Scan for the cell matching the given text and deliver its (X, Y) coordinate at center. 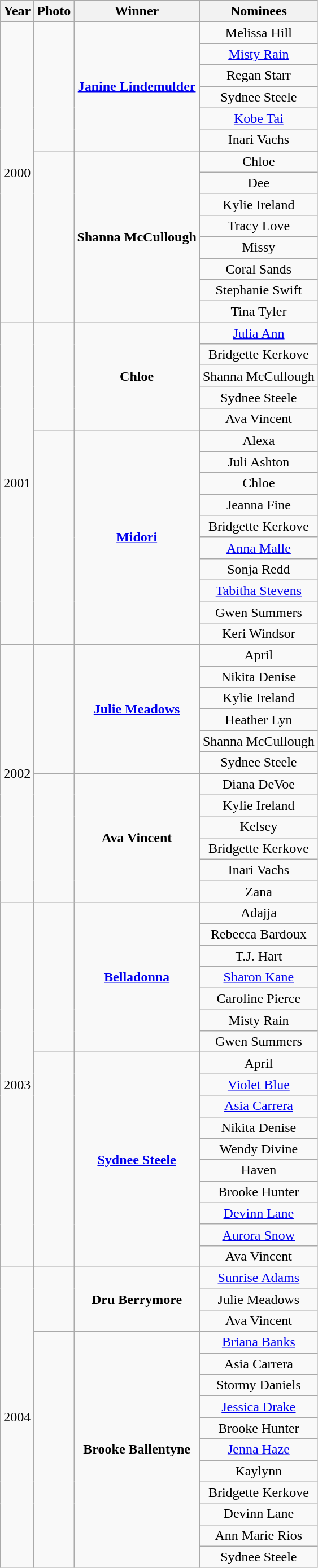
Stormy Daniels (259, 1385)
2003 (17, 1084)
Tabitha Stevens (259, 591)
Kobe Tai (259, 118)
Tina Tyler (259, 312)
Brooke Ballentyne (137, 1450)
Diana DeVoe (259, 784)
Sunrise Adams (259, 1278)
Kaylynn (259, 1471)
Dru Berrymore (137, 1299)
Belladonna (137, 977)
Aurora Snow (259, 1235)
Sharon Kane (259, 977)
Winner (137, 11)
Jessica Drake (259, 1407)
2001 (17, 484)
Regan Starr (259, 76)
Briana Banks (259, 1342)
Julia Ann (259, 333)
Kelsey (259, 827)
Midori (137, 537)
Adajja (259, 913)
Year (17, 11)
Stephanie Swift (259, 290)
Heather Lyn (259, 720)
2004 (17, 1417)
Haven (259, 1170)
Janine Lindemulder (137, 86)
Dee (259, 183)
Jenna Haze (259, 1450)
Photo (54, 11)
Anna Malle (259, 548)
Tracy Love (259, 226)
Juli Ashton (259, 462)
Ann Marie Rios (259, 1535)
Keri Windsor (259, 634)
2000 (17, 173)
Rebecca Bardoux (259, 934)
Zana (259, 891)
Sonja Redd (259, 569)
Nominees (259, 11)
Jeanna Fine (259, 505)
Violet Blue (259, 1085)
Caroline Pierce (259, 999)
Missy (259, 247)
2002 (17, 774)
T.J. Hart (259, 956)
Alexa (259, 441)
Wendy Divine (259, 1149)
Melissa Hill (259, 33)
Coral Sands (259, 269)
